Determine the [X, Y] coordinate at the center of the cell enclosing the given text.  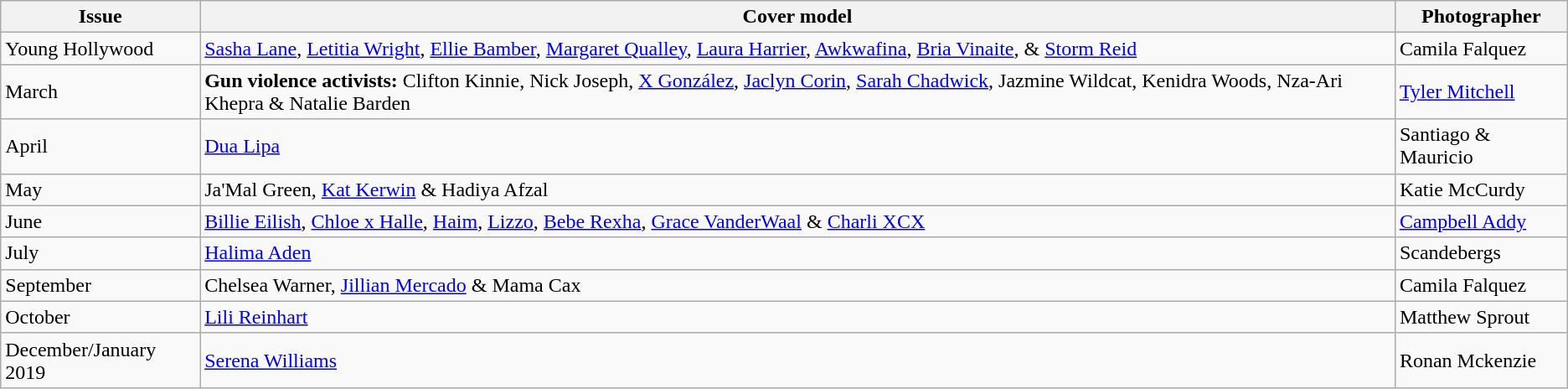
Photographer [1481, 17]
September [101, 285]
Matthew Sprout [1481, 317]
April [101, 146]
Scandebergs [1481, 253]
Katie McCurdy [1481, 189]
Santiago & Mauricio [1481, 146]
Tyler Mitchell [1481, 92]
Chelsea Warner, Jillian Mercado & Mama Cax [797, 285]
Ronan Mckenzie [1481, 360]
Billie Eilish, Chloe x Halle, Haim, Lizzo, Bebe Rexha, Grace VanderWaal & Charli XCX [797, 221]
March [101, 92]
Dua Lipa [797, 146]
December/January 2019 [101, 360]
Young Hollywood [101, 49]
October [101, 317]
June [101, 221]
Lili Reinhart [797, 317]
Campbell Addy [1481, 221]
July [101, 253]
Issue [101, 17]
Cover model [797, 17]
Halima Aden [797, 253]
Ja'Mal Green, Kat Kerwin & Hadiya Afzal [797, 189]
Serena Williams [797, 360]
Sasha Lane, Letitia Wright, Ellie Bamber, Margaret Qualley, Laura Harrier, Awkwafina, Bria Vinaite, & Storm Reid [797, 49]
May [101, 189]
